Scan for the cell matching the given text and deliver its (x, y) coordinate at center. 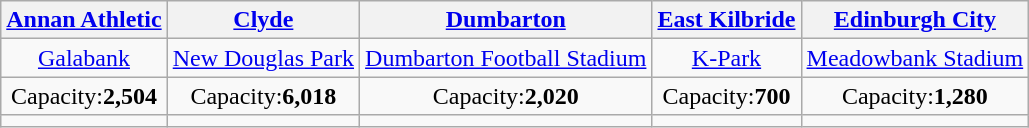
Capacity:2,504 (84, 96)
Capacity:700 (726, 96)
Edinburgh City (915, 20)
New Douglas Park (263, 58)
K-Park (726, 58)
Annan Athletic (84, 20)
Capacity:1,280 (915, 96)
Dumbarton Football Stadium (506, 58)
Meadowbank Stadium (915, 58)
Dumbarton (506, 20)
Capacity:6,018 (263, 96)
Capacity:2,020 (506, 96)
East Kilbride (726, 20)
Clyde (263, 20)
Galabank (84, 58)
